For the text-containing cell, return its midpoint in [x, y] coordinate format. 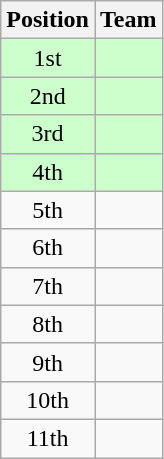
9th [48, 362]
4th [48, 172]
Position [48, 20]
2nd [48, 96]
11th [48, 438]
8th [48, 324]
1st [48, 58]
10th [48, 400]
Team [128, 20]
3rd [48, 134]
5th [48, 210]
7th [48, 286]
6th [48, 248]
